Return the [x, y] coordinate for the center point of the cell that contains the specified text.  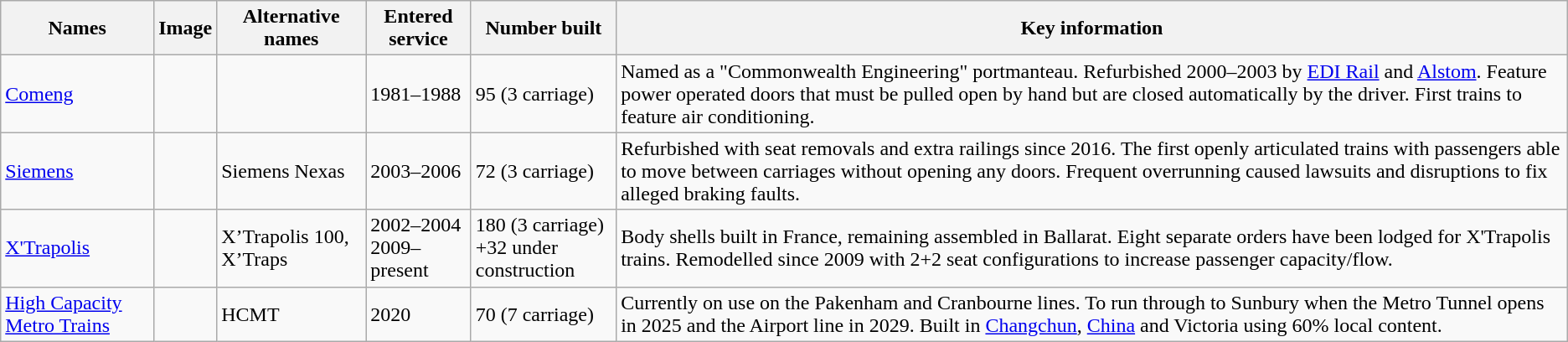
Siemens [77, 171]
Alternative names [291, 28]
X’Trapolis 100, X’Traps [291, 248]
2020 [419, 313]
70 (7 carriage) [543, 313]
High Capacity Metro Trains [77, 313]
Siemens Nexas [291, 171]
1981–1988 [419, 94]
Image [186, 28]
Comeng [77, 94]
95 (3 carriage) [543, 94]
HCMT [291, 313]
2003–2006 [419, 171]
72 (3 carriage) [543, 171]
180 (3 carriage)+32 under construction [543, 248]
Entered service [419, 28]
Number built [543, 28]
X'Trapolis [77, 248]
Names [77, 28]
2002–20042009–present [419, 248]
Key information [1092, 28]
